Detect which cell encompasses the target text, then output its (X, Y) center coordinate. 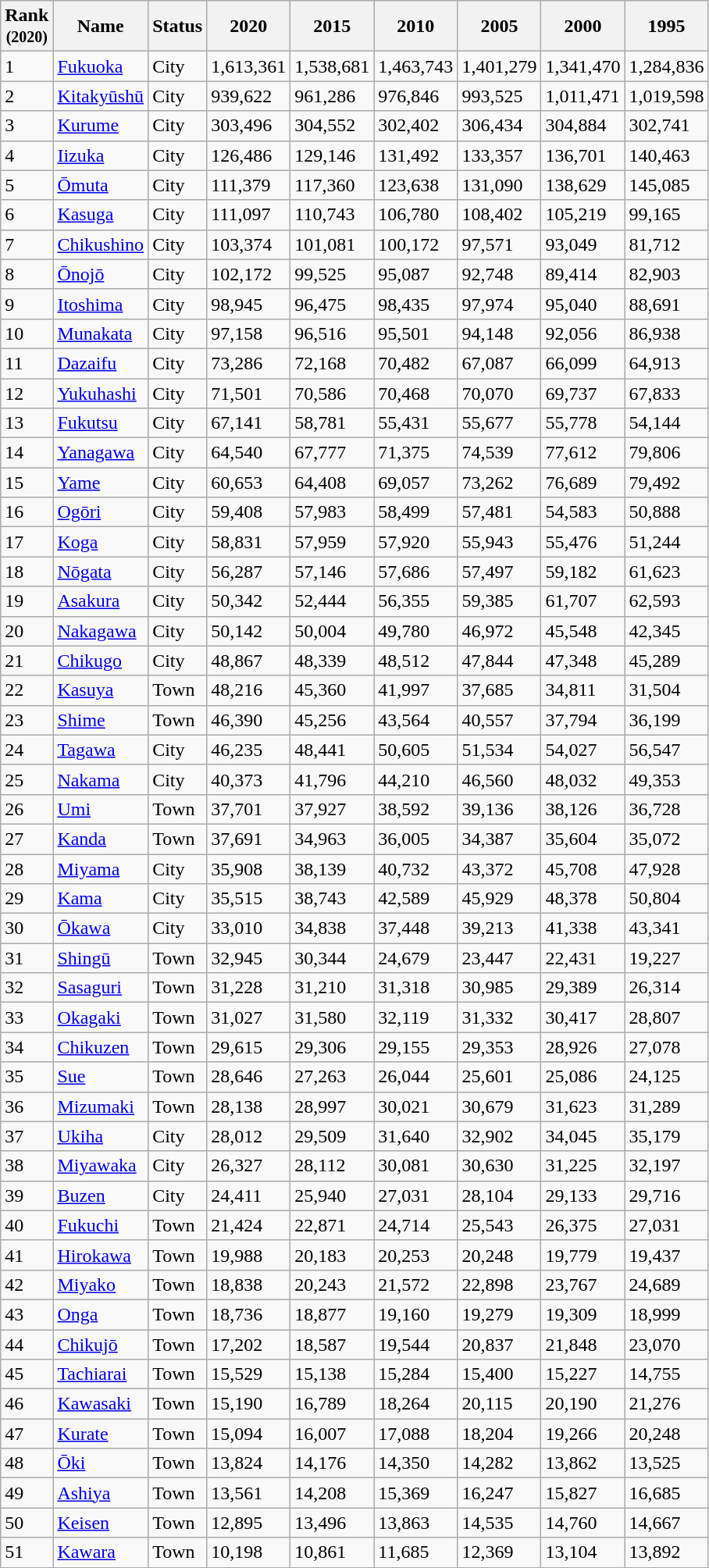
24,679 (415, 958)
20,115 (500, 1404)
18,204 (500, 1434)
35 (27, 1077)
14,755 (667, 1374)
98,945 (248, 304)
55,476 (583, 542)
50,605 (415, 750)
48,378 (583, 899)
14,208 (333, 1493)
67,087 (500, 363)
111,379 (248, 185)
32,945 (248, 958)
43,341 (667, 928)
51,534 (500, 750)
1,011,471 (583, 96)
13,824 (248, 1463)
29,155 (415, 1047)
57,959 (333, 542)
13,862 (583, 1463)
45,289 (667, 661)
6 (27, 215)
32,119 (415, 1017)
71,375 (415, 453)
18,264 (415, 1404)
17,088 (415, 1434)
76,689 (583, 483)
Chikushino (101, 244)
96,475 (333, 304)
12,895 (248, 1523)
123,638 (415, 185)
31,027 (248, 1017)
18,999 (667, 1314)
1995 (667, 27)
39 (27, 1196)
2010 (415, 27)
48,032 (583, 779)
14,176 (333, 1463)
15,094 (248, 1434)
96,516 (333, 333)
105,219 (583, 215)
126,486 (248, 155)
64,540 (248, 453)
26,314 (667, 988)
17 (27, 542)
47,844 (500, 661)
Keisen (101, 1523)
93,049 (583, 244)
28,646 (248, 1077)
48,512 (415, 661)
Shingū (101, 958)
12,369 (500, 1552)
145,085 (667, 185)
Status (178, 27)
95,040 (583, 304)
42 (27, 1285)
35,179 (667, 1136)
36,728 (667, 809)
Munakata (101, 333)
31,332 (500, 1017)
32 (27, 988)
28,012 (248, 1136)
Kasuya (101, 690)
38,139 (333, 869)
Hirokawa (101, 1255)
99,165 (667, 215)
Ashiya (101, 1493)
38,592 (415, 809)
27,263 (333, 1077)
19,309 (583, 1314)
31,225 (583, 1166)
30,630 (500, 1166)
19,988 (248, 1255)
38,126 (583, 809)
19,544 (415, 1344)
26 (27, 809)
28,997 (333, 1107)
47 (27, 1434)
45,929 (500, 899)
59,385 (500, 601)
31,640 (415, 1136)
16,247 (500, 1493)
131,090 (500, 185)
67,777 (333, 453)
44,210 (415, 779)
Ōkawa (101, 928)
23,447 (500, 958)
15,827 (583, 1493)
55,778 (583, 423)
34,811 (583, 690)
67,141 (248, 423)
18,838 (248, 1285)
59,182 (583, 572)
13,561 (248, 1493)
Onga (101, 1314)
97,974 (500, 304)
47,928 (667, 869)
Tagawa (101, 750)
26,327 (248, 1166)
54,583 (583, 512)
19,779 (583, 1255)
25,601 (500, 1077)
Ukiha (101, 1136)
36,005 (415, 839)
48,339 (333, 661)
Okagaki (101, 1017)
48 (27, 1463)
20 (27, 631)
129,146 (333, 155)
22,431 (583, 958)
95,087 (415, 274)
1,463,743 (415, 66)
31,318 (415, 988)
40,732 (415, 869)
51,244 (667, 542)
2015 (333, 27)
14,667 (667, 1523)
Ogōri (101, 512)
19,266 (583, 1434)
92,748 (500, 274)
Fukuchi (101, 1225)
32,902 (500, 1136)
15,138 (333, 1374)
41,338 (583, 928)
41,796 (333, 779)
37 (27, 1136)
37,927 (333, 809)
29 (27, 899)
45,360 (333, 690)
13,496 (333, 1523)
34,045 (583, 1136)
110,743 (333, 215)
Itoshima (101, 304)
58,781 (333, 423)
34,838 (333, 928)
Sue (101, 1077)
50,342 (248, 601)
Yanagawa (101, 453)
28,138 (248, 1107)
48,867 (248, 661)
48,441 (333, 750)
2005 (500, 27)
35,604 (583, 839)
40 (27, 1225)
26,044 (415, 1077)
20,183 (333, 1255)
86,938 (667, 333)
Kawasaki (101, 1404)
70,468 (415, 393)
81,712 (667, 244)
961,286 (333, 96)
Kitakyūshū (101, 96)
35,515 (248, 899)
7 (27, 244)
304,884 (583, 126)
29,353 (500, 1047)
89,414 (583, 274)
26,375 (583, 1225)
31 (27, 958)
Fukutsu (101, 423)
88,691 (667, 304)
24,714 (415, 1225)
94,148 (500, 333)
13,863 (415, 1523)
Shime (101, 720)
61,707 (583, 601)
13,104 (583, 1552)
117,360 (333, 185)
1,284,836 (667, 66)
101,081 (333, 244)
138,629 (583, 185)
19,160 (415, 1314)
Koga (101, 542)
Fukuoka (101, 66)
18,587 (333, 1344)
24,689 (667, 1285)
Chikuzen (101, 1047)
Miyawaka (101, 1166)
38,743 (333, 899)
15,529 (248, 1374)
42,345 (667, 631)
51 (27, 1552)
14,282 (500, 1463)
Kawara (101, 1552)
Ōnojō (101, 274)
9 (27, 304)
58,499 (415, 512)
2020 (248, 27)
46,235 (248, 750)
13,892 (667, 1552)
20,253 (415, 1255)
Ōki (101, 1463)
1,538,681 (333, 66)
29,615 (248, 1047)
57,686 (415, 572)
95,501 (415, 333)
Kanda (101, 839)
33,010 (248, 928)
37,701 (248, 809)
64,408 (333, 483)
62,593 (667, 601)
939,622 (248, 96)
10,861 (333, 1552)
72,168 (333, 363)
28 (27, 869)
106,780 (415, 215)
25 (27, 779)
15,369 (415, 1493)
60,653 (248, 483)
64,913 (667, 363)
46,560 (500, 779)
19,227 (667, 958)
16,007 (333, 1434)
74,539 (500, 453)
30,081 (415, 1166)
Nōgata (101, 572)
Miyama (101, 869)
45,548 (583, 631)
3 (27, 126)
99,525 (333, 274)
21,572 (415, 1285)
103,374 (248, 244)
21,424 (248, 1225)
22,898 (500, 1285)
Kama (101, 899)
29,389 (583, 988)
306,434 (500, 126)
70,482 (415, 363)
15 (27, 483)
Name (101, 27)
29,306 (333, 1047)
30,417 (583, 1017)
100,172 (415, 244)
16,685 (667, 1493)
56,287 (248, 572)
41,997 (415, 690)
Sasaguri (101, 988)
18,736 (248, 1314)
56,547 (667, 750)
Kurume (101, 126)
79,492 (667, 483)
45 (27, 1374)
29,716 (667, 1196)
8 (27, 274)
13,525 (667, 1463)
Tachiarai (101, 1374)
73,286 (248, 363)
25,543 (500, 1225)
28,112 (333, 1166)
55,943 (500, 542)
57,497 (500, 572)
15,190 (248, 1404)
28,926 (583, 1047)
49 (27, 1493)
976,846 (415, 96)
54,027 (583, 750)
49,353 (667, 779)
50,142 (248, 631)
69,737 (583, 393)
28,104 (500, 1196)
41 (27, 1255)
14,760 (583, 1523)
10,198 (248, 1552)
82,903 (667, 274)
Chikujō (101, 1344)
31,623 (583, 1107)
14,535 (500, 1523)
54,144 (667, 423)
37,691 (248, 839)
55,677 (500, 423)
1,613,361 (248, 66)
43 (27, 1314)
2 (27, 96)
15,284 (415, 1374)
5 (27, 185)
56,355 (415, 601)
302,741 (667, 126)
73,262 (500, 483)
Chikugo (101, 661)
1 (27, 66)
11 (27, 363)
19 (27, 601)
66,099 (583, 363)
140,463 (667, 155)
57,146 (333, 572)
30,679 (500, 1107)
79,806 (667, 453)
57,920 (415, 542)
2000 (583, 27)
23,070 (667, 1344)
38 (27, 1166)
37,685 (500, 690)
20,190 (583, 1404)
22 (27, 690)
18,877 (333, 1314)
14 (27, 453)
25,086 (583, 1077)
30,344 (333, 958)
40,373 (248, 779)
45,256 (333, 720)
23 (27, 720)
Umi (101, 809)
19,437 (667, 1255)
108,402 (500, 215)
131,492 (415, 155)
50 (27, 1523)
32,197 (667, 1166)
69,057 (415, 483)
31,289 (667, 1107)
29,133 (583, 1196)
42,589 (415, 899)
37,448 (415, 928)
13 (27, 423)
36 (27, 1107)
12 (27, 393)
43,564 (415, 720)
39,213 (500, 928)
15,400 (500, 1374)
50,888 (667, 512)
Ōmuta (101, 185)
55,431 (415, 423)
302,402 (415, 126)
21,848 (583, 1344)
15,227 (583, 1374)
10 (27, 333)
30,021 (415, 1107)
29,509 (333, 1136)
46,390 (248, 720)
30,985 (500, 988)
34 (27, 1047)
303,496 (248, 126)
92,056 (583, 333)
58,831 (248, 542)
30 (27, 928)
Miyako (101, 1285)
Nakama (101, 779)
Nakagawa (101, 631)
67,833 (667, 393)
11,685 (415, 1552)
70,586 (333, 393)
27,078 (667, 1047)
1,341,470 (583, 66)
Mizumaki (101, 1107)
21 (27, 661)
35,072 (667, 839)
22,871 (333, 1225)
19,279 (500, 1314)
59,408 (248, 512)
34,963 (333, 839)
20,837 (500, 1344)
20,243 (333, 1285)
44 (27, 1344)
Rank(2020) (27, 27)
136,701 (583, 155)
52,444 (333, 601)
21,276 (667, 1404)
46,972 (500, 631)
24 (27, 750)
61,623 (667, 572)
Yukuhashi (101, 393)
993,525 (500, 96)
31,210 (333, 988)
133,357 (500, 155)
97,158 (248, 333)
Buzen (101, 1196)
35,908 (248, 869)
31,228 (248, 988)
Iizuka (101, 155)
27 (27, 839)
111,097 (248, 215)
33 (27, 1017)
24,411 (248, 1196)
47,348 (583, 661)
36,199 (667, 720)
97,571 (500, 244)
14,350 (415, 1463)
4 (27, 155)
70,070 (500, 393)
16,789 (333, 1404)
31,504 (667, 690)
34,387 (500, 839)
50,804 (667, 899)
48,216 (248, 690)
23,767 (583, 1285)
39,136 (500, 809)
102,172 (248, 274)
77,612 (583, 453)
46 (27, 1404)
43,372 (500, 869)
Yame (101, 483)
28,807 (667, 1017)
24,125 (667, 1077)
57,481 (500, 512)
40,557 (500, 720)
16 (27, 512)
18 (27, 572)
98,435 (415, 304)
17,202 (248, 1344)
Asakura (101, 601)
Dazaifu (101, 363)
1,401,279 (500, 66)
Kasuga (101, 215)
1,019,598 (667, 96)
304,552 (333, 126)
31,580 (333, 1017)
37,794 (583, 720)
25,940 (333, 1196)
71,501 (248, 393)
57,983 (333, 512)
45,708 (583, 869)
50,004 (333, 631)
49,780 (415, 631)
Kurate (101, 1434)
